Identify which cell holds the provided text, then report its (x, y) central coordinate. 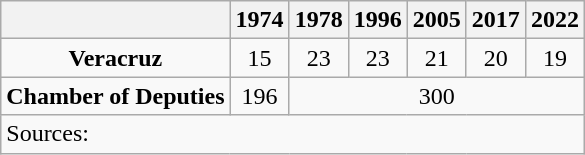
1974 (260, 20)
Sources: (293, 134)
19 (554, 58)
2005 (436, 20)
300 (436, 96)
20 (496, 58)
2022 (554, 20)
1978 (318, 20)
21 (436, 58)
2017 (496, 20)
196 (260, 96)
Chamber of Deputies (116, 96)
15 (260, 58)
1996 (378, 20)
Veracruz (116, 58)
